From the cell containing the given text, extract its center point as [X, Y] coordinate. 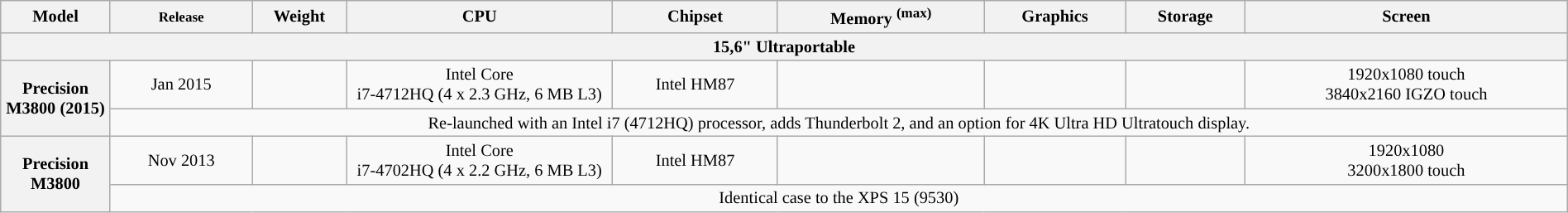
Jan 2015 [181, 85]
Nov 2013 [181, 160]
15,6" Ultraportable [784, 46]
Storage [1186, 17]
Memory (max) [881, 17]
1920x1080 touch3840x2160 IGZO touch [1407, 85]
Intel Core i7-4712HQ (4 x 2.3 GHz, 6 MB L3) [480, 85]
Precision M3800 [56, 174]
Chipset [696, 17]
Weight [299, 17]
Model [56, 17]
Screen [1407, 17]
Graphics [1055, 17]
CPU [480, 17]
Precision M3800 (2015) [56, 98]
Intel Core i7-4702HQ (4 x 2.2 GHz, 6 MB L3) [480, 160]
Re-launched with an Intel i7 (4712HQ) processor, adds Thunderbolt 2, and an option for 4K Ultra HD Ultratouch display. [839, 123]
Identical case to the XPS 15 (9530) [839, 198]
1920x10803200x1800 touch [1407, 160]
Release [181, 17]
